For the text-containing cell, return its midpoint in [x, y] coordinate format. 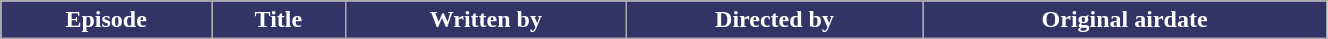
Directed by [774, 20]
Title [279, 20]
Episode [106, 20]
Written by [486, 20]
Original airdate [1125, 20]
